Capture the cell that displays the provided text and extract its [X, Y] central coordinate. 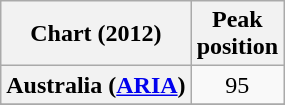
Peakposition [237, 34]
95 [237, 85]
Chart (2012) [96, 34]
Australia (ARIA) [96, 85]
